Output the [X, Y] coordinate of the center of the cell containing the given text.  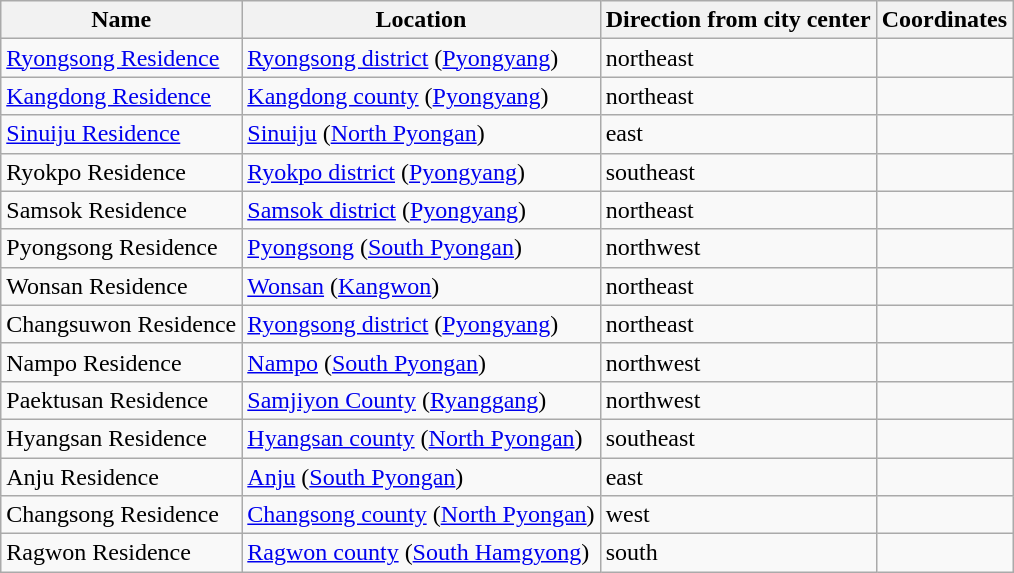
Anju (South Pyongan) [421, 477]
Hyangsan county (North Pyongan) [421, 438]
Sinuiju (North Pyongan) [421, 134]
Ragwon county (South Hamgyong) [421, 553]
Pyongsong Residence [122, 248]
Ragwon Residence [122, 553]
Changsuwon Residence [122, 324]
Ryokpo district (Pyongyang) [421, 172]
Coordinates [944, 20]
Wonsan Residence [122, 286]
Anju Residence [122, 477]
Hyangsan Residence [122, 438]
south [738, 553]
Sinuiju Residence [122, 134]
west [738, 515]
Changsong Residence [122, 515]
Samsok Residence [122, 210]
Nampo (South Pyongan) [421, 362]
Paektusan Residence [122, 400]
Location [421, 20]
Direction from city center [738, 20]
Samsok district (Pyongyang) [421, 210]
Kangdong county (Pyongyang) [421, 96]
Ryokpo Residence [122, 172]
Kangdong Residence [122, 96]
Wonsan (Kangwon) [421, 286]
Ryongsong Residence [122, 58]
Pyongsong (South Pyongan) [421, 248]
Name [122, 20]
Changsong county (North Pyongan) [421, 515]
Samjiyon County (Ryanggang) [421, 400]
Nampo Residence [122, 362]
